For the text-containing cell, return its midpoint in [x, y] coordinate format. 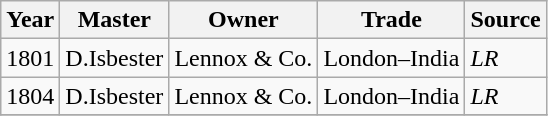
Year [30, 20]
Source [506, 20]
1801 [30, 58]
Trade [392, 20]
Owner [244, 20]
Master [114, 20]
1804 [30, 96]
